Return [X, Y] of the center of cell containing provided text 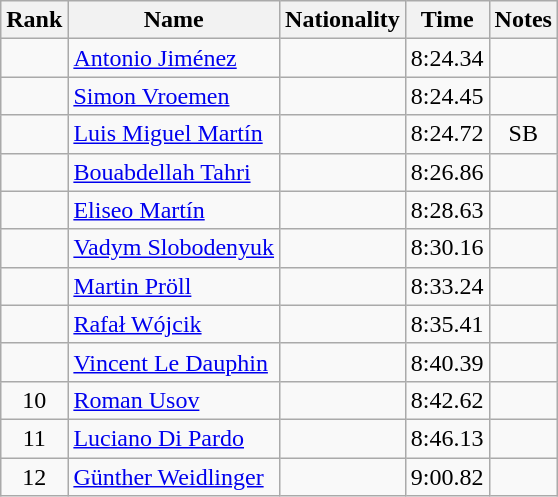
Simon Vroemen [174, 96]
8:35.41 [447, 324]
Nationality [343, 20]
Vadym Slobodenyuk [174, 248]
Luis Miguel Martín [174, 134]
SB [523, 134]
Martin Pröll [174, 286]
Notes [523, 20]
Vincent Le Dauphin [174, 362]
8:30.16 [447, 248]
9:00.82 [447, 477]
8:24.72 [447, 134]
10 [34, 400]
Bouabdellah Tahri [174, 172]
8:46.13 [447, 438]
Rank [34, 20]
Eliseo Martín [174, 210]
Luciano Di Pardo [174, 438]
11 [34, 438]
Time [447, 20]
Günther Weidlinger [174, 477]
Roman Usov [174, 400]
Name [174, 20]
12 [34, 477]
8:24.34 [447, 58]
8:42.62 [447, 400]
8:33.24 [447, 286]
Antonio Jiménez [174, 58]
8:24.45 [447, 96]
8:40.39 [447, 362]
8:28.63 [447, 210]
Rafał Wójcik [174, 324]
8:26.86 [447, 172]
